Find where the given text appears and provide that cell's center as (X, Y) coordinate. 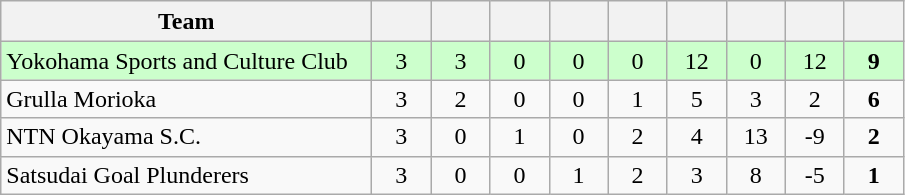
Team (186, 22)
Satsudai Goal Plunderers (186, 175)
-5 (814, 175)
Yokohama Sports and Culture Club (186, 61)
NTN Okayama S.C. (186, 137)
13 (756, 137)
4 (696, 137)
8 (756, 175)
9 (874, 61)
6 (874, 99)
5 (696, 99)
Grulla Morioka (186, 99)
-9 (814, 137)
